Determine the [X, Y] coordinate at the center of the cell enclosing the given text.  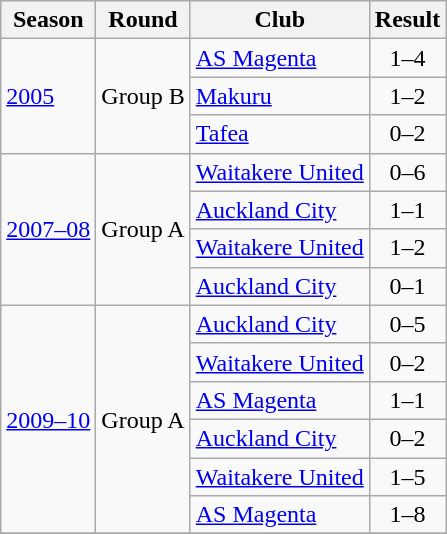
0–1 [407, 286]
Makuru [280, 96]
Result [407, 20]
2005 [48, 96]
1–4 [407, 58]
2007–08 [48, 229]
Round [143, 20]
1–5 [407, 477]
0–5 [407, 324]
0–6 [407, 172]
Season [48, 20]
Club [280, 20]
1–8 [407, 515]
Tafea [280, 134]
Group B [143, 96]
2009–10 [48, 419]
